Locate the cell with the specified text and output its [x, y] center coordinate. 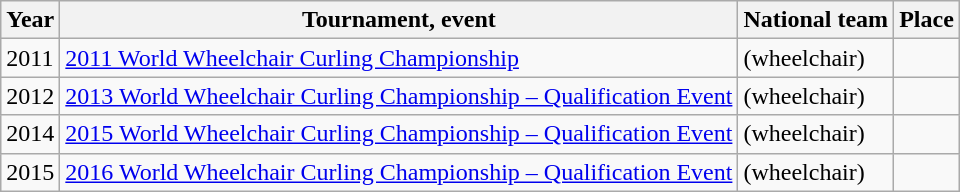
2014 [30, 134]
2016 World Wheelchair Curling Championship – Qualification Event [399, 172]
National team [816, 20]
2011 [30, 58]
2013 World Wheelchair Curling Championship – Qualification Event [399, 96]
Place [927, 20]
2012 [30, 96]
Tournament, event [399, 20]
2015 World Wheelchair Curling Championship – Qualification Event [399, 134]
Year [30, 20]
2011 World Wheelchair Curling Championship [399, 58]
2015 [30, 172]
